Capture the cell that displays the provided text and extract its [X, Y] central coordinate. 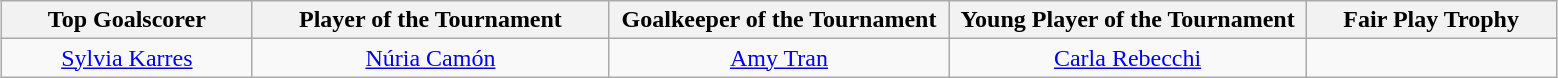
Young Player of the Tournament [1128, 20]
Fair Play Trophy [1432, 20]
Player of the Tournament [430, 20]
Núria Camón [430, 58]
Amy Tran [778, 58]
Carla Rebecchi [1128, 58]
Sylvia Karres [126, 58]
Goalkeeper of the Tournament [778, 20]
Top Goalscorer [126, 20]
